Provide the [X, Y] coordinate of the cell's center where the given text is located.  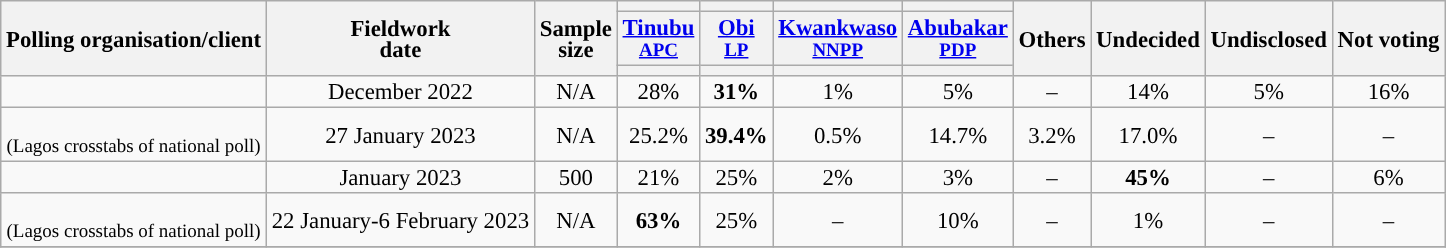
21% [658, 178]
AbubakarPDP [958, 39]
0.5% [838, 135]
16% [1388, 92]
63% [658, 221]
December 2022 [400, 92]
Samplesize [576, 38]
ObiLP [736, 39]
Undisclosed [1268, 38]
Undecided [1148, 38]
27 January 2023 [400, 135]
KwankwasoNNPP [838, 39]
31% [736, 92]
Fieldworkdate [400, 38]
25.2% [658, 135]
22 January-6 February 2023 [400, 221]
14% [1148, 92]
39.4% [736, 135]
28% [658, 92]
14.7% [958, 135]
Not voting [1388, 38]
45% [1148, 178]
6% [1388, 178]
3.2% [1052, 135]
2% [838, 178]
3% [958, 178]
17.0% [1148, 135]
January 2023 [400, 178]
10% [958, 221]
500 [576, 178]
Polling organisation/client [134, 38]
TinubuAPC [658, 39]
Others [1052, 38]
